Scan for the cell matching the given text and deliver its [x, y] coordinate at center. 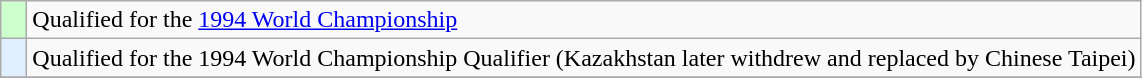
Qualified for the 1994 World Championship [584, 20]
Qualified for the 1994 World Championship Qualifier (Kazakhstan later withdrew and replaced by Chinese Taipei) [584, 58]
